Locate the cell with the specified text and output its (x, y) center coordinate. 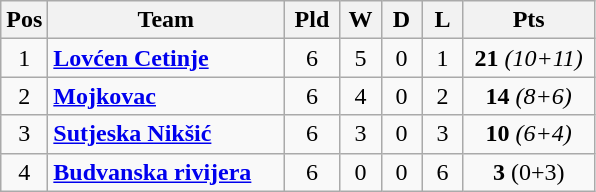
D (402, 20)
5 (360, 58)
Team (166, 20)
Pts (528, 20)
Lovćen Cetinje (166, 58)
Sutjeska Nikšić (166, 134)
Mojkovac (166, 96)
L (442, 20)
Pld (312, 20)
21 (10+11) (528, 58)
Budvanska rivijera (166, 172)
Pos (24, 20)
10 (6+4) (528, 134)
3 (0+3) (528, 172)
14 (8+6) (528, 96)
W (360, 20)
